Find where the given text appears and provide that cell's center as (X, Y) coordinate. 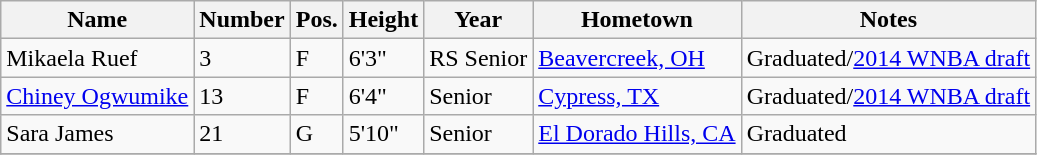
Notes (888, 20)
Height (383, 20)
13 (242, 96)
Sara James (98, 134)
5'10" (383, 134)
Pos. (316, 20)
RS Senior (478, 58)
Cypress, TX (637, 96)
Name (98, 20)
Graduated (888, 134)
21 (242, 134)
Number (242, 20)
Beavercreek, OH (637, 58)
Year (478, 20)
Hometown (637, 20)
G (316, 134)
Mikaela Ruef (98, 58)
Chiney Ogwumike (98, 96)
6'3" (383, 58)
3 (242, 58)
6'4" (383, 96)
El Dorado Hills, CA (637, 134)
